From the cell containing the given text, extract its center point as (X, Y) coordinate. 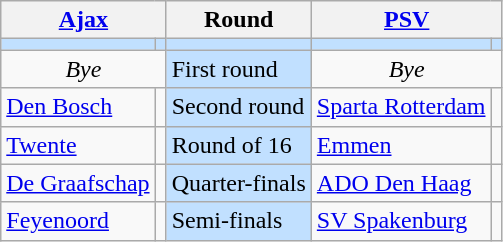
Emmen (401, 145)
Quarter-finals (238, 183)
SV Spakenburg (401, 221)
Second round (238, 107)
Round (238, 20)
First round (238, 69)
Round of 16 (238, 145)
Feyenoord (78, 221)
Semi-finals (238, 221)
PSV (406, 20)
ADO Den Haag (401, 183)
Ajax (84, 20)
Twente (78, 145)
De Graafschap (78, 183)
Sparta Rotterdam (401, 107)
Den Bosch (78, 107)
